Return [X, Y] of the center of cell containing provided text 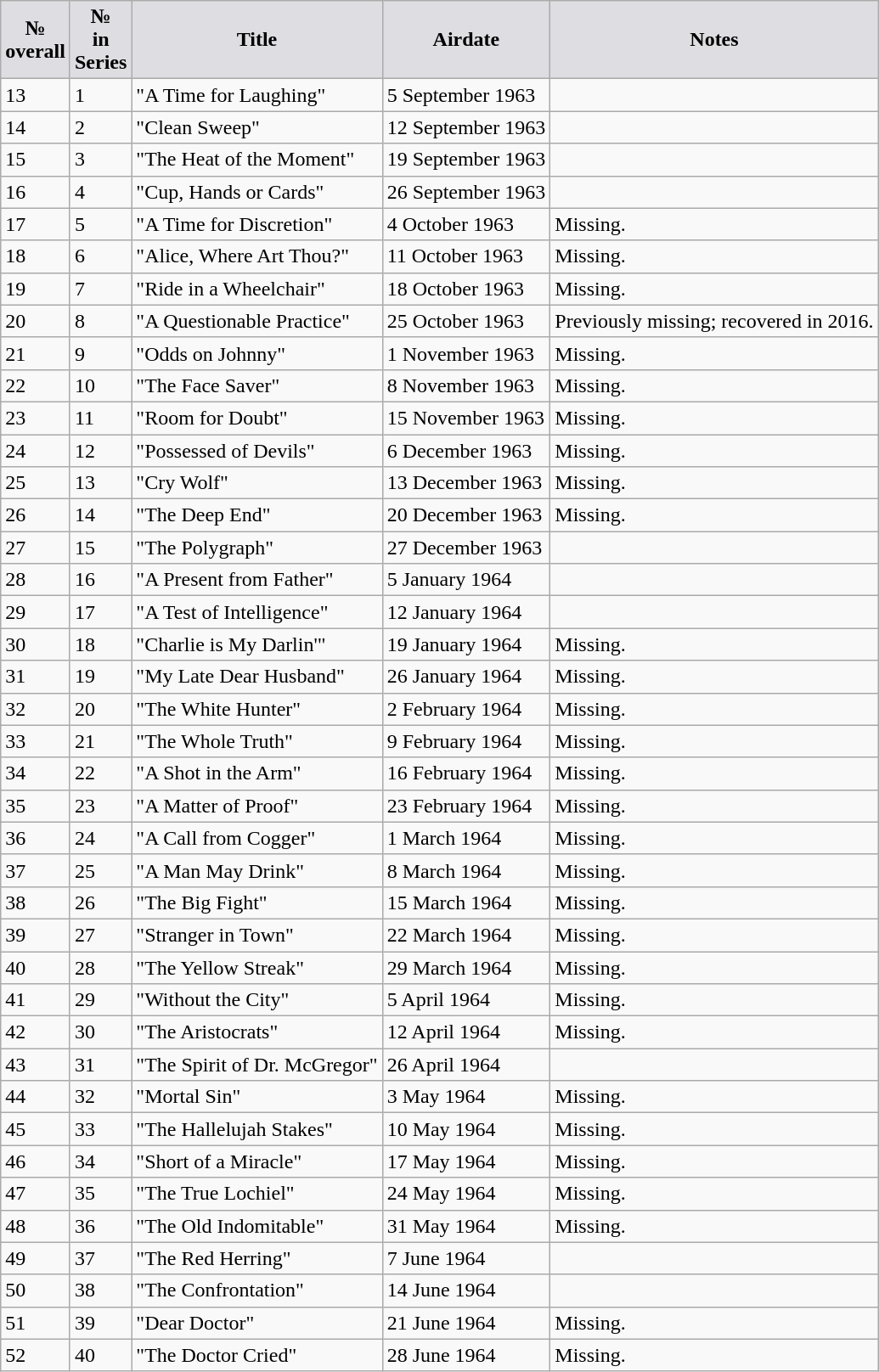
5 January 1964 [466, 580]
"A Call from Cogger" [256, 838]
"Stranger in Town" [256, 935]
50 [36, 1290]
3 May 1964 [466, 1097]
4 October 1963 [466, 224]
21 June 1964 [466, 1323]
14 June 1964 [466, 1290]
43 [36, 1065]
16 February 1964 [466, 773]
"A Matter of Proof" [256, 806]
9 [100, 353]
"Cry Wolf" [256, 483]
26 September 1963 [466, 192]
48 [36, 1226]
7 [100, 289]
10 May 1964 [466, 1129]
"Dear Doctor" [256, 1323]
12 [100, 451]
17 May 1964 [466, 1161]
"Room for Doubt" [256, 418]
"The Old Indomitable" [256, 1226]
4 [100, 192]
15 March 1964 [466, 902]
10 [100, 385]
6 December 1963 [466, 451]
27 December 1963 [466, 548]
12 January 1964 [466, 612]
№overall [36, 40]
18 October 1963 [466, 289]
"The Red Herring" [256, 1258]
"The Heat of the Moment" [256, 160]
"Charlie is My Darlin'" [256, 644]
"A Present from Father" [256, 580]
"Cup, Hands or Cards" [256, 192]
"The Whole Truth" [256, 741]
7 June 1964 [466, 1258]
5 September 1963 [466, 95]
28 June 1964 [466, 1355]
44 [36, 1097]
"The Aristocrats" [256, 1032]
42 [36, 1032]
"Odds on Johnny" [256, 353]
22 March 1964 [466, 935]
"The Face Saver" [256, 385]
23 February 1964 [466, 806]
3 [100, 160]
2 [100, 127]
"A Test of Intelligence" [256, 612]
"The True Lochiel" [256, 1194]
19 January 1964 [466, 644]
"My Late Dear Husband" [256, 677]
Title [256, 40]
"The Confrontation" [256, 1290]
"The Hallelujah Stakes" [256, 1129]
51 [36, 1323]
"The Big Fight" [256, 902]
11 [100, 418]
5 [100, 224]
8 March 1964 [466, 870]
"Mortal Sin" [256, 1097]
41 [36, 1000]
15 November 1963 [466, 418]
20 December 1963 [466, 515]
Notes [714, 40]
49 [36, 1258]
1 November 1963 [466, 353]
9 February 1964 [466, 741]
24 May 1964 [466, 1194]
11 October 1963 [466, 256]
1 [100, 95]
26 April 1964 [466, 1065]
"Alice, Where Art Thou?" [256, 256]
"A Man May Drink" [256, 870]
6 [100, 256]
Previously missing; recovered in 2016. [714, 321]
1 March 1964 [466, 838]
52 [36, 1355]
"Without the City" [256, 1000]
29 March 1964 [466, 967]
"A Time for Discretion" [256, 224]
"A Time for Laughing" [256, 95]
"Possessed of Devils" [256, 451]
"The Doctor Cried" [256, 1355]
Airdate [466, 40]
"Ride in a Wheelchair" [256, 289]
8 November 1963 [466, 385]
5 April 1964 [466, 1000]
26 January 1964 [466, 677]
46 [36, 1161]
12 September 1963 [466, 127]
8 [100, 321]
25 October 1963 [466, 321]
"A Shot in the Arm" [256, 773]
45 [36, 1129]
"The White Hunter" [256, 709]
"The Deep End" [256, 515]
"Short of a Miracle" [256, 1161]
2 February 1964 [466, 709]
"The Polygraph" [256, 548]
"Clean Sweep" [256, 127]
12 April 1964 [466, 1032]
"A Questionable Practice" [256, 321]
13 December 1963 [466, 483]
"The Spirit of Dr. McGregor" [256, 1065]
47 [36, 1194]
№inSeries [100, 40]
31 May 1964 [466, 1226]
19 September 1963 [466, 160]
"The Yellow Streak" [256, 967]
